Detect which cell encompasses the target text, then output its [X, Y] center coordinate. 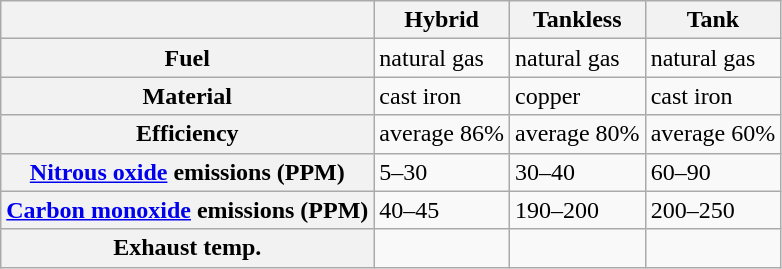
copper [577, 96]
Hybrid [442, 20]
Tankless [577, 20]
average 60% [713, 134]
5–30 [442, 172]
Carbon monoxide emissions (PPM) [188, 210]
40–45 [442, 210]
Tank [713, 20]
Material [188, 96]
average 86% [442, 134]
60–90 [713, 172]
200–250 [713, 210]
190–200 [577, 210]
30–40 [577, 172]
Fuel [188, 58]
Nitrous oxide emissions (PPM) [188, 172]
Efficiency [188, 134]
Exhaust temp. [188, 248]
average 80% [577, 134]
